Scan for the cell matching the given text and deliver its (X, Y) coordinate at center. 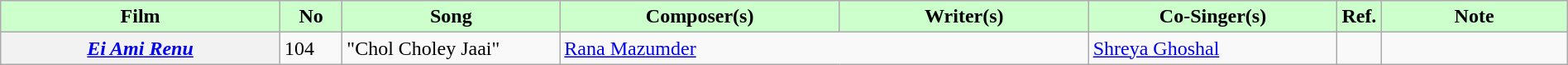
Ei Ami Renu (141, 48)
Writer(s) (964, 17)
No (311, 17)
Co-Singer(s) (1212, 17)
Ref. (1360, 17)
Shreya Ghoshal (1212, 48)
"Chol Choley Jaai" (452, 48)
Film (141, 17)
Composer(s) (700, 17)
Note (1474, 17)
104 (311, 48)
Song (452, 17)
Rana Mazumder (824, 48)
